Extract the [x, y] coordinate from the center of the cell holding the provided text.  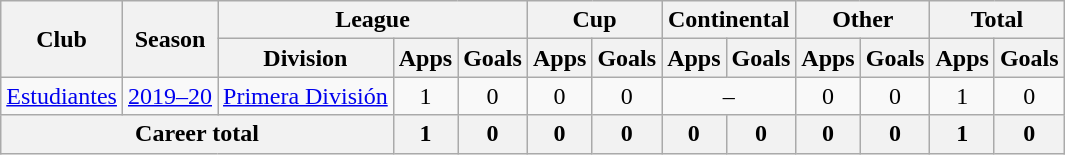
Other [863, 20]
Club [62, 39]
Season [170, 39]
Total [997, 20]
– [729, 96]
League [373, 20]
Estudiantes [62, 96]
Primera División [306, 96]
Cup [594, 20]
2019–20 [170, 96]
Career total [197, 134]
Continental [729, 20]
Division [306, 58]
